Identify which cell holds the provided text, then report its [X, Y] central coordinate. 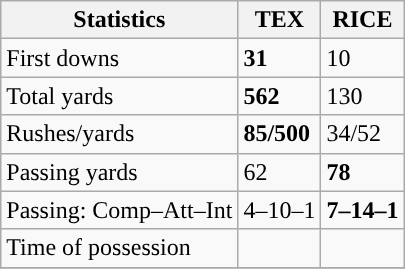
4–10–1 [280, 210]
First downs [120, 58]
31 [280, 58]
10 [362, 58]
34/52 [362, 134]
Total yards [120, 96]
78 [362, 172]
130 [362, 96]
Time of possession [120, 248]
Rushes/yards [120, 134]
Passing: Comp–Att–Int [120, 210]
62 [280, 172]
TEX [280, 20]
Passing yards [120, 172]
85/500 [280, 134]
RICE [362, 20]
562 [280, 96]
7–14–1 [362, 210]
Statistics [120, 20]
